From the cell containing the given text, extract its center point as (x, y) coordinate. 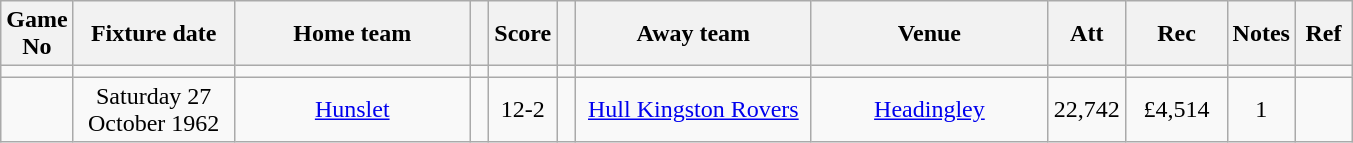
1 (1261, 110)
Game No (37, 34)
Score (523, 34)
Hunslet (352, 110)
Att (1086, 34)
Saturday 27 October 1962 (154, 110)
Notes (1261, 34)
12-2 (523, 110)
Headingley (929, 110)
Home team (352, 34)
Venue (929, 34)
Away team (693, 34)
Fixture date (154, 34)
22,742 (1086, 110)
Rec (1176, 34)
Ref (1323, 34)
Hull Kingston Rovers (693, 110)
£4,514 (1176, 110)
